Detect which cell encompasses the target text, then output its (X, Y) center coordinate. 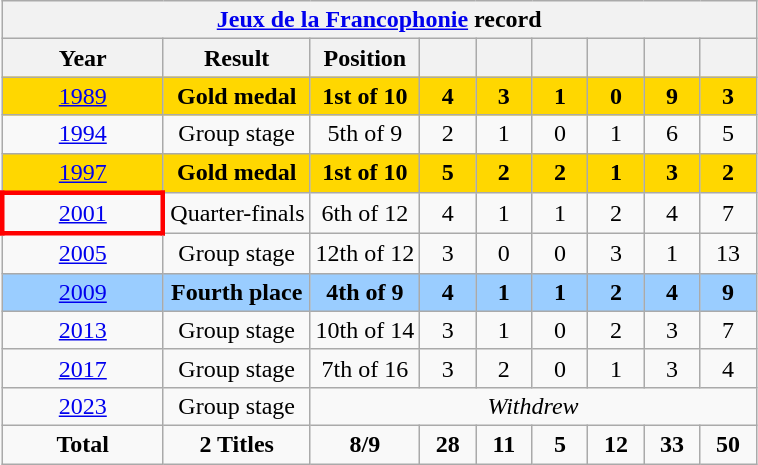
Total (82, 444)
2023 (82, 406)
6th of 12 (365, 214)
10th of 14 (365, 330)
11 (504, 444)
2005 (82, 254)
2017 (82, 368)
Quarter-finals (236, 214)
Result (236, 58)
13 (728, 254)
1994 (82, 134)
7th of 16 (365, 368)
6 (672, 134)
1997 (82, 173)
Withdrew (533, 406)
Fourth place (236, 292)
33 (672, 444)
2009 (82, 292)
8/9 (365, 444)
4th of 9 (365, 292)
Jeux de la Francophonie record (379, 20)
Position (365, 58)
12th of 12 (365, 254)
50 (728, 444)
Year (82, 58)
1989 (82, 96)
28 (448, 444)
12 (616, 444)
5th of 9 (365, 134)
2001 (82, 214)
2 Titles (236, 444)
2013 (82, 330)
